For the text-containing cell, return its midpoint in [X, Y] coordinate format. 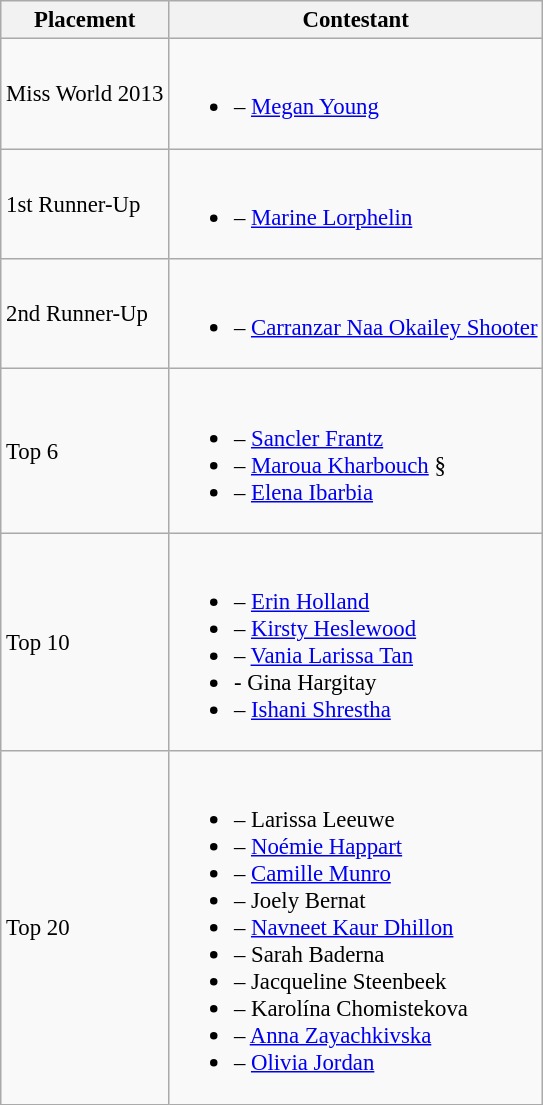
– Erin Holland – Kirsty Heslewood – Vania Larissa Tan - Gina Hargitay – Ishani Shrestha [356, 642]
– Marine Lorphelin [356, 204]
– Carranzar Naa Okailey Shooter [356, 314]
1st Runner-Up [85, 204]
Top 6 [85, 451]
Contestant [356, 20]
– Megan Young [356, 94]
Miss World 2013 [85, 94]
Top 20 [85, 928]
Top 10 [85, 642]
– Sancler Frantz – Maroua Kharbouch § – Elena Ibarbia [356, 451]
Placement [85, 20]
2nd Runner-Up [85, 314]
